Output the [X, Y] coordinate of the center of the cell containing the given text.  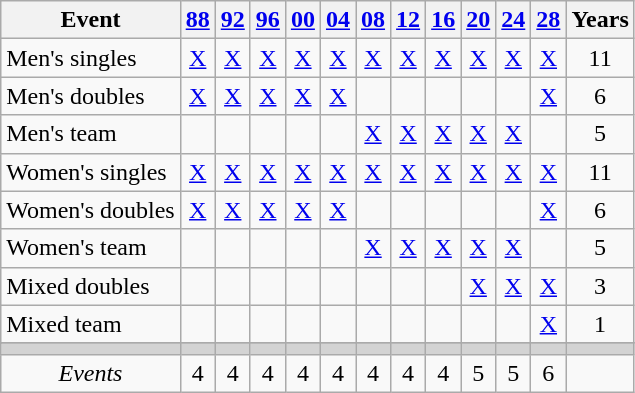
Events [90, 373]
Men's singles [90, 58]
20 [478, 20]
12 [408, 20]
92 [232, 20]
Men's doubles [90, 96]
Women's singles [90, 172]
88 [198, 20]
08 [374, 20]
Mixed team [90, 324]
Women's team [90, 248]
16 [444, 20]
3 [600, 286]
28 [548, 20]
1 [600, 324]
96 [268, 20]
Women's doubles [90, 210]
Years [600, 20]
Mixed doubles [90, 286]
24 [514, 20]
00 [302, 20]
Men's team [90, 134]
Event [90, 20]
04 [338, 20]
